Determine the (X, Y) coordinate at the center of the cell enclosing the given text.  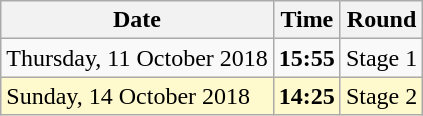
14:25 (306, 96)
15:55 (306, 58)
Date (138, 20)
Round (381, 20)
Stage 1 (381, 58)
Sunday, 14 October 2018 (138, 96)
Time (306, 20)
Thursday, 11 October 2018 (138, 58)
Stage 2 (381, 96)
